Scan for the cell matching the given text and deliver its [x, y] coordinate at center. 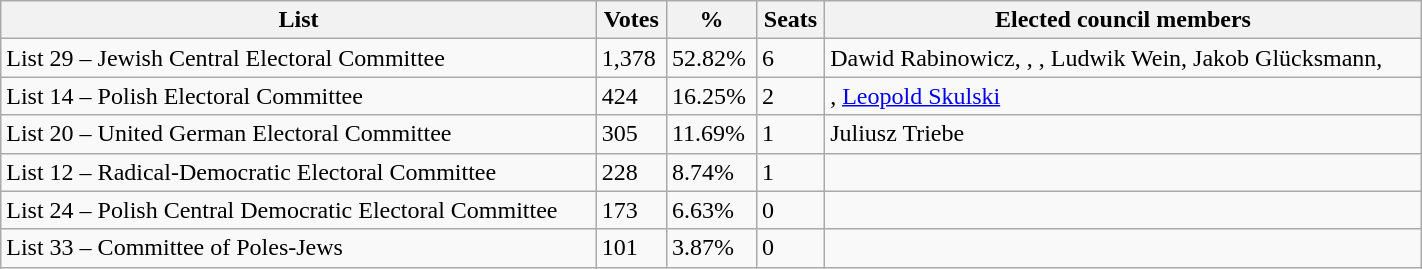
Votes [631, 20]
52.82% [711, 58]
16.25% [711, 96]
11.69% [711, 134]
Seats [790, 20]
List 20 – United German Electoral Committee [299, 134]
228 [631, 172]
3.87% [711, 248]
6.63% [711, 210]
1,378 [631, 58]
, Leopold Skulski [1124, 96]
List 24 – Polish Central Democratic Electoral Committee [299, 210]
Dawid Rabinowicz, , , Ludwik Wein, Jakob Glücksmann, [1124, 58]
101 [631, 248]
Juliusz Triebe [1124, 134]
6 [790, 58]
Elected council members [1124, 20]
173 [631, 210]
List 14 – Polish Electoral Committee [299, 96]
List 33 – Committee of Poles-Jews [299, 248]
305 [631, 134]
List 12 – Radical-Democratic Electoral Committee [299, 172]
424 [631, 96]
List [299, 20]
8.74% [711, 172]
List 29 – Jewish Central Electoral Committee [299, 58]
2 [790, 96]
% [711, 20]
